Locate the cell with the specified text and output its (X, Y) center coordinate. 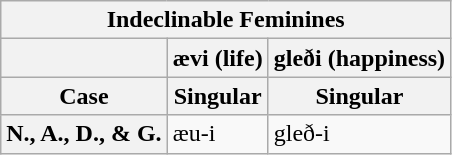
æu-i (218, 134)
Case (84, 96)
N., A., D., & G. (84, 134)
gleði (happiness) (359, 58)
ævi (life) (218, 58)
gleð-i (359, 134)
Indeclinable Feminines (226, 20)
